Pinpoint the cell where the given text exists, returning its (x, y) midpoint coordinate. 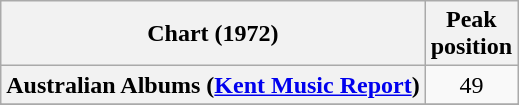
Australian Albums (Kent Music Report) (213, 85)
Peakposition (471, 34)
49 (471, 85)
Chart (1972) (213, 34)
